Return the [X, Y] coordinate for the center point of the cell that contains the specified text.  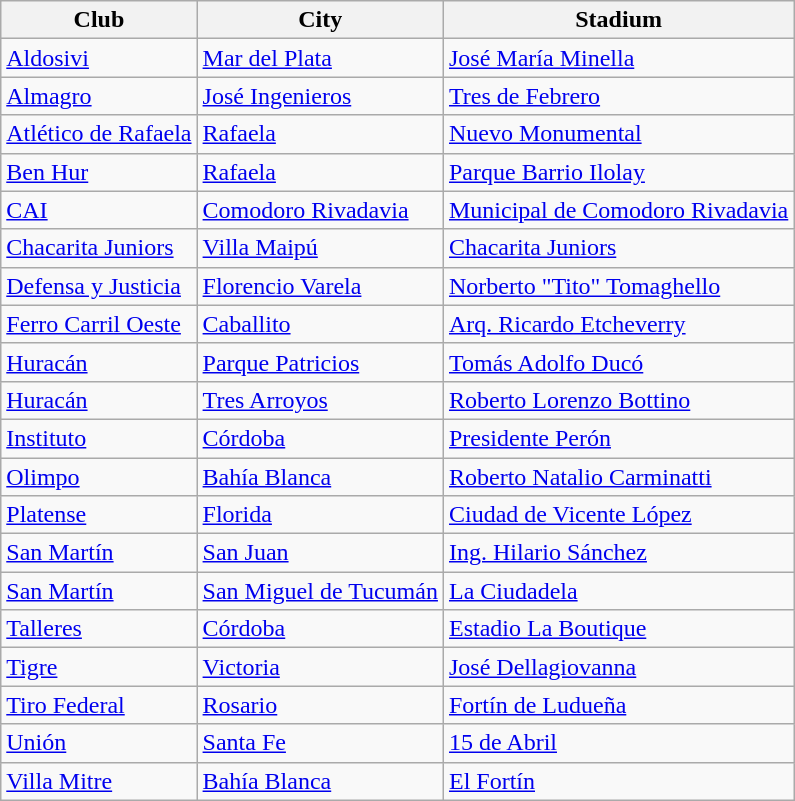
Tres Arroyos [320, 400]
Arq. Ricardo Etcheverry [618, 324]
Presidente Perón [618, 438]
Ferro Carril Oeste [99, 324]
José Dellagiovanna [618, 667]
Fortín de Ludueña [618, 705]
José María Minella [618, 58]
Defensa y Justicia [99, 286]
Florencio Varela [320, 286]
Instituto [99, 438]
Victoria [320, 667]
Parque Patricios [320, 362]
La Ciudadela [618, 591]
Unión [99, 743]
15 de Abril [618, 743]
Norberto "Tito" Tomaghello [618, 286]
Municipal de Comodoro Rivadavia [618, 210]
City [320, 20]
El Fortín [618, 781]
Florida [320, 515]
Olimpo [99, 477]
Villa Maipú [320, 248]
Ciudad de Vicente López [618, 515]
Villa Mitre [99, 781]
Talleres [99, 629]
Platense [99, 515]
Comodoro Rivadavia [320, 210]
Tres de Febrero [618, 96]
Estadio La Boutique [618, 629]
San Juan [320, 553]
CAI [99, 210]
Stadium [618, 20]
Tigre [99, 667]
Nuevo Monumental [618, 134]
Mar del Plata [320, 58]
Parque Barrio Ilolay [618, 172]
San Miguel de Tucumán [320, 591]
Roberto Natalio Carminatti [618, 477]
Tomás Adolfo Ducó [618, 362]
Ing. Hilario Sánchez [618, 553]
Tiro Federal [99, 705]
Atlético de Rafaela [99, 134]
Santa Fe [320, 743]
Roberto Lorenzo Bottino [618, 400]
José Ingenieros [320, 96]
Aldosivi [99, 58]
Club [99, 20]
Rosario [320, 705]
Almagro [99, 96]
Ben Hur [99, 172]
Caballito [320, 324]
